From the cell containing the given text, extract its center point as [X, Y] coordinate. 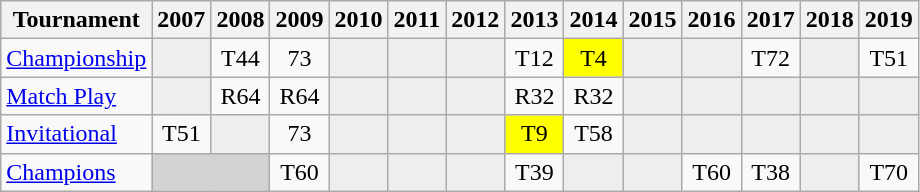
Champions [76, 172]
2015 [652, 20]
2007 [182, 20]
2018 [830, 20]
2017 [770, 20]
T9 [534, 134]
2012 [476, 20]
2009 [300, 20]
2016 [712, 20]
Invitational [76, 134]
T12 [534, 58]
2011 [417, 20]
T58 [594, 134]
T44 [240, 58]
T70 [888, 172]
Tournament [76, 20]
T39 [534, 172]
Championship [76, 58]
T4 [594, 58]
Match Play [76, 96]
2013 [534, 20]
T72 [770, 58]
2010 [358, 20]
2008 [240, 20]
2014 [594, 20]
2019 [888, 20]
T38 [770, 172]
